Return the [X, Y] coordinate for the center point of the cell that contains the specified text.  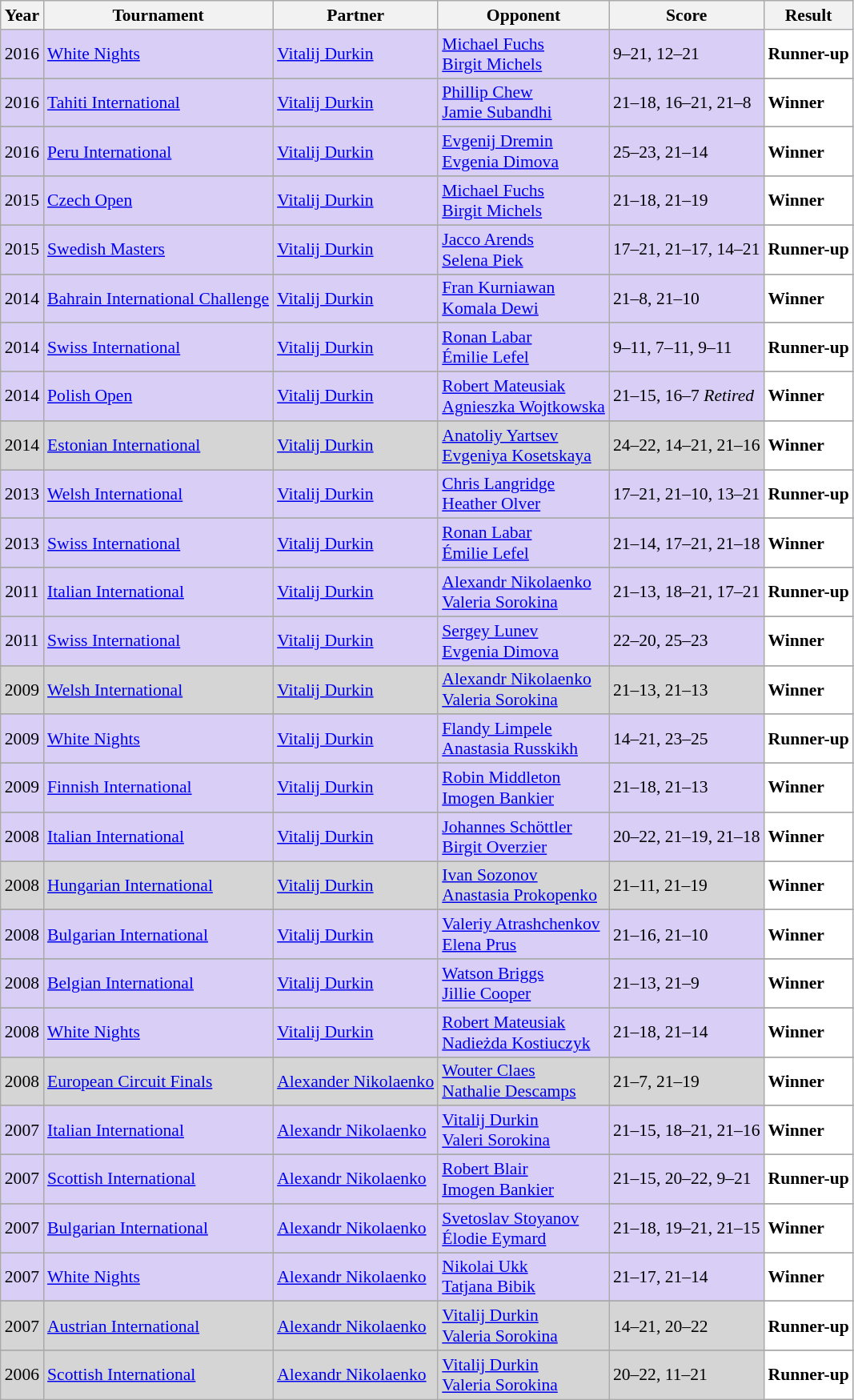
Robert Mateusiak Agnieszka Wojtkowska [523, 397]
21–7, 21–19 [687, 1081]
Alexander Nikolaenko [355, 1081]
21–18, 21–19 [687, 200]
European Circuit Finals [158, 1081]
21–18, 21–14 [687, 1033]
Nikolai Ukk Tatjana Bibik [523, 1278]
21–14, 17–21, 21–18 [687, 543]
21–17, 21–14 [687, 1278]
2006 [22, 1375]
Belgian International [158, 983]
21–15, 16–7 Retired [687, 397]
21–18, 16–21, 21–8 [687, 102]
21–18, 21–13 [687, 788]
Estonian International [158, 445]
17–21, 21–17, 14–21 [687, 250]
20–22, 11–21 [687, 1375]
Sergey Lunev Evgenia Dimova [523, 640]
Result [808, 15]
9–21, 12–21 [687, 54]
Score [687, 15]
Robert Blair Imogen Bankier [523, 1180]
21–13, 21–13 [687, 690]
Year [22, 15]
21–13, 21–9 [687, 983]
21–15, 20–22, 9–21 [687, 1180]
25–23, 21–14 [687, 152]
Evgenij Dremin Evgenia Dimova [523, 152]
Tahiti International [158, 102]
Ivan Sozonov Anastasia Prokopenko [523, 885]
Phillip Chew Jamie Subandhi [523, 102]
21–8, 21–10 [687, 298]
17–21, 21–10, 13–21 [687, 495]
Fran Kurniawan Komala Dewi [523, 298]
Partner [355, 15]
22–20, 25–23 [687, 640]
Tournament [158, 15]
Opponent [523, 15]
14–21, 23–25 [687, 740]
Peru International [158, 152]
9–11, 7–11, 9–11 [687, 347]
Polish Open [158, 397]
Jacco Arends Selena Piek [523, 250]
Robin Middleton Imogen Bankier [523, 788]
Watson Briggs Jillie Cooper [523, 983]
14–21, 20–22 [687, 1326]
Johannes Schöttler Birgit Overzier [523, 837]
Svetoslav Stoyanov Élodie Eymard [523, 1228]
Czech Open [158, 200]
Anatoliy Yartsev Evgeniya Kosetskaya [523, 445]
Chris Langridge Heather Olver [523, 495]
21–18, 19–21, 21–15 [687, 1228]
Austrian International [158, 1326]
24–22, 14–21, 21–16 [687, 445]
21–15, 18–21, 21–16 [687, 1130]
Flandy Limpele Anastasia Russkikh [523, 740]
Vitalij Durkin Valeri Sorokina [523, 1130]
Hungarian International [158, 885]
Valeriy Atrashchenkov Elena Prus [523, 935]
Bahrain International Challenge [158, 298]
Swedish Masters [158, 250]
21–16, 21–10 [687, 935]
21–13, 18–21, 17–21 [687, 592]
21–11, 21–19 [687, 885]
Finnish International [158, 788]
Robert Mateusiak Nadieżda Kostiuczyk [523, 1033]
20–22, 21–19, 21–18 [687, 837]
Wouter Claes Nathalie Descamps [523, 1081]
